Determine the [x, y] coordinate at the center of the cell enclosing the given text.  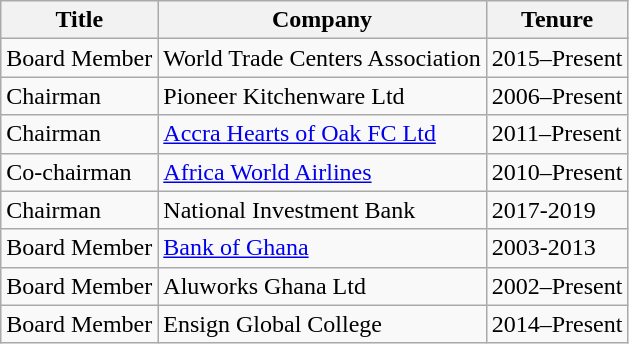
2015–Present [557, 58]
2003-2013 [557, 248]
Pioneer Kitchenware Ltd [322, 96]
2002–Present [557, 286]
Title [80, 20]
Africa World Airlines [322, 172]
Co-chairman [80, 172]
Tenure [557, 20]
2011–Present [557, 134]
Ensign Global College [322, 324]
2017-2019 [557, 210]
Aluworks Ghana Ltd [322, 286]
2006–Present [557, 96]
Bank of Ghana [322, 248]
2010–Present [557, 172]
Company [322, 20]
Accra Hearts of Oak FC Ltd [322, 134]
National Investment Bank [322, 210]
World Trade Centers Association [322, 58]
2014–Present [557, 324]
